Extract the (X, Y) coordinate from the center of the cell holding the provided text.  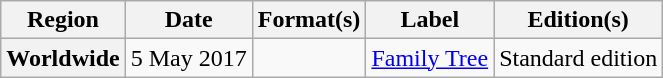
Family Tree (430, 58)
Date (188, 20)
Format(s) (309, 20)
Label (430, 20)
Worldwide (63, 58)
Region (63, 20)
5 May 2017 (188, 58)
Edition(s) (578, 20)
Standard edition (578, 58)
